Return (X, Y) of the center of cell containing provided text 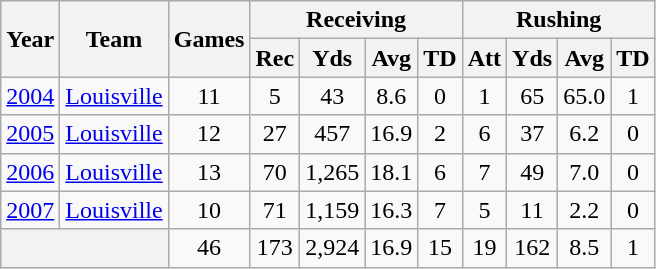
70 (275, 172)
7.0 (584, 172)
15 (440, 248)
1,265 (332, 172)
8.5 (584, 248)
27 (275, 134)
Rec (275, 58)
Team (114, 39)
6.2 (584, 134)
49 (532, 172)
16.3 (392, 210)
8.6 (392, 96)
Receiving (356, 20)
18.1 (392, 172)
2004 (30, 96)
2.2 (584, 210)
46 (209, 248)
10 (209, 210)
457 (332, 134)
2 (440, 134)
19 (484, 248)
37 (532, 134)
13 (209, 172)
Rushing (558, 20)
71 (275, 210)
2007 (30, 210)
43 (332, 96)
Games (209, 39)
162 (532, 248)
65 (532, 96)
2006 (30, 172)
65.0 (584, 96)
173 (275, 248)
Att (484, 58)
2,924 (332, 248)
1,159 (332, 210)
12 (209, 134)
2005 (30, 134)
Year (30, 39)
